Extract the [x, y] coordinate from the center of the cell holding the provided text.  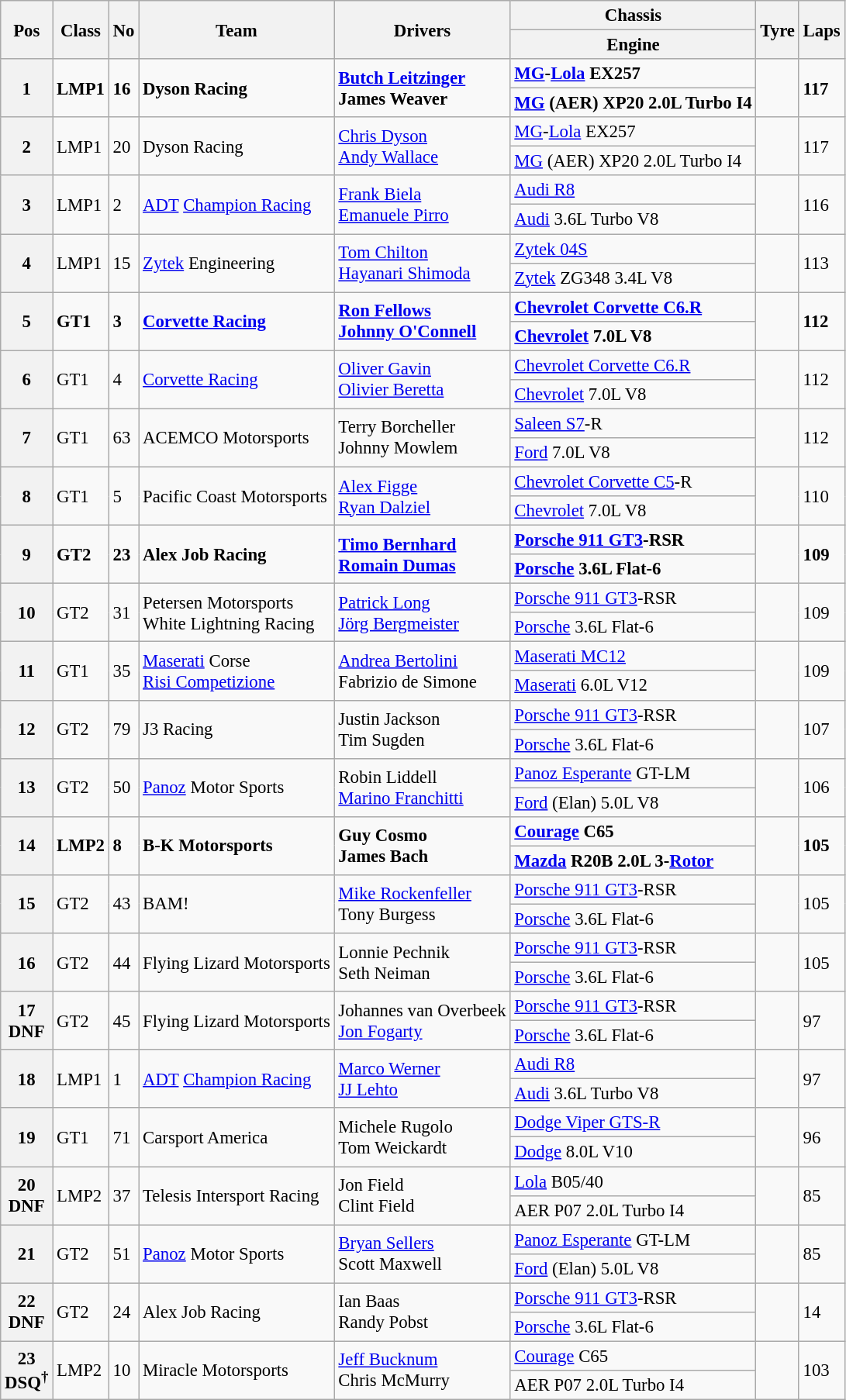
Telesis Intersport Racing [237, 1195]
79 [123, 729]
Alex Figge Ryan Dalziel [422, 496]
J3 Racing [237, 729]
12 [26, 729]
Laps [822, 29]
43 [123, 904]
Chassis [633, 16]
116 [822, 205]
Zytek ZG348 3.4L V8 [633, 278]
Dodge Viper GTS-R [633, 1123]
Terry Borcheller Johnny Mowlem [422, 437]
Johannes van Overbeek Jon Fogarty [422, 1020]
Zytek Engineering [237, 264]
Miracle Motorsports [237, 1371]
6 [26, 380]
Team [237, 29]
Butch Leitzinger James Weaver [422, 88]
11 [26, 671]
Maserati MC12 [633, 657]
71 [123, 1138]
Engine [633, 45]
Pos [26, 29]
20 [123, 146]
BAM! [237, 904]
Michele Rugolo Tom Weickardt [422, 1138]
23 [123, 555]
Ian Baas Randy Pobst [422, 1312]
106 [822, 788]
Ford 7.0L V8 [633, 453]
Marco Werner JJ Lehto [422, 1079]
19 [26, 1138]
Saleen S7-R [633, 423]
23DSQ† [26, 1371]
7 [26, 437]
24 [123, 1312]
Jon Field Clint Field [422, 1195]
96 [822, 1138]
37 [123, 1195]
113 [822, 264]
Zytek 04S [633, 249]
Maserati Corse Risi Competizione [237, 671]
No [123, 29]
Dodge 8.0L V10 [633, 1152]
Ron Fellows Johnny O'Connell [422, 321]
Timo Bernhard Romain Dumas [422, 555]
Patrick Long Jörg Bergmeister [422, 612]
Justin Jackson Tim Sugden [422, 729]
Drivers [422, 29]
20DNF [26, 1195]
18 [26, 1079]
Petersen Motorsports White Lightning Racing [237, 612]
B-K Motorsports [237, 847]
Pacific Coast Motorsports [237, 496]
21 [26, 1254]
Class [81, 29]
22DNF [26, 1312]
Tom Chilton Hayanari Shimoda [422, 264]
Andrea Bertolini Fabrizio de Simone [422, 671]
Lonnie Pechnik Seth Neiman [422, 963]
Robin Liddell Marino Franchitti [422, 788]
Carsport America [237, 1138]
50 [123, 788]
Chevrolet Corvette C5-R [633, 481]
Oliver Gavin Olivier Beretta [422, 380]
35 [123, 671]
13 [26, 788]
Guy Cosmo James Bach [422, 847]
Tyre [777, 29]
ACEMCO Motorsports [237, 437]
45 [123, 1020]
9 [26, 555]
Jeff Bucknum Chris McMurry [422, 1371]
17DNF [26, 1020]
Mike Rockenfeller Tony Burgess [422, 904]
Lola B05/40 [633, 1181]
Maserati 6.0L V12 [633, 686]
103 [822, 1371]
44 [123, 963]
31 [123, 612]
63 [123, 437]
Frank Biela Emanuele Pirro [422, 205]
Bryan Sellers Scott Maxwell [422, 1254]
Mazda R20B 2.0L 3-Rotor [633, 860]
51 [123, 1254]
110 [822, 496]
107 [822, 729]
Chris Dyson Andy Wallace [422, 146]
